Identify which cell holds the provided text, then report its [x, y] central coordinate. 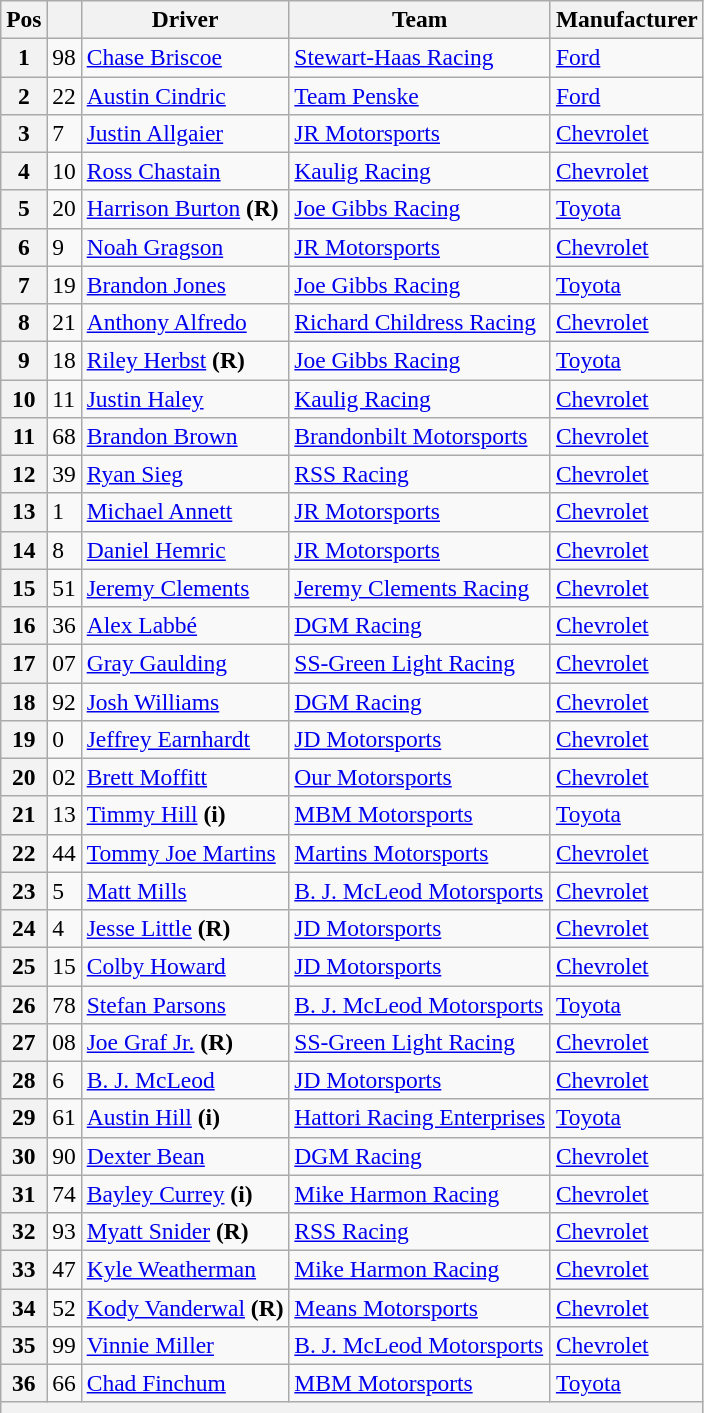
02 [64, 777]
Daniel Hemric [185, 550]
Kyle Weatherman [185, 1269]
Josh Williams [185, 701]
07 [64, 663]
34 [24, 1307]
Driver [185, 19]
27 [24, 1042]
28 [24, 1080]
Jeffrey Earnhardt [185, 739]
16 [24, 625]
98 [64, 57]
Stewart-Haas Racing [420, 57]
Michael Annett [185, 512]
Stefan Parsons [185, 1004]
Chad Finchum [185, 1383]
12 [24, 474]
Harrison Burton (R) [185, 209]
17 [24, 663]
39 [64, 474]
Means Motorsports [420, 1307]
08 [64, 1042]
Riley Herbst (R) [185, 360]
Martins Motorsports [420, 853]
Vinnie Miller [185, 1345]
Hattori Racing Enterprises [420, 1118]
Team Penske [420, 95]
Dexter Bean [185, 1156]
23 [24, 891]
47 [64, 1269]
61 [64, 1118]
Justin Allgaier [185, 133]
Bayley Currey (i) [185, 1194]
32 [24, 1231]
Matt Mills [185, 891]
90 [64, 1156]
Our Motorsports [420, 777]
Brandon Jones [185, 285]
0 [64, 739]
Gray Gaulding [185, 663]
52 [64, 1307]
Brett Moffitt [185, 777]
Brandonbilt Motorsports [420, 436]
B. J. McLeod [185, 1080]
68 [64, 436]
Ross Chastain [185, 171]
30 [24, 1156]
35 [24, 1345]
29 [24, 1118]
51 [64, 588]
Joe Graf Jr. (R) [185, 1042]
93 [64, 1231]
Tommy Joe Martins [185, 853]
26 [24, 1004]
Austin Cindric [185, 95]
Richard Childress Racing [420, 322]
Pos [24, 19]
24 [24, 928]
Brandon Brown [185, 436]
92 [64, 701]
Noah Gragson [185, 247]
Myatt Snider (R) [185, 1231]
Kody Vanderwal (R) [185, 1307]
44 [64, 853]
Timmy Hill (i) [185, 815]
Jeremy Clements [185, 588]
Jeremy Clements Racing [420, 588]
Anthony Alfredo [185, 322]
33 [24, 1269]
78 [64, 1004]
74 [64, 1194]
Manufacturer [626, 19]
Justin Haley [185, 398]
2 [24, 95]
Austin Hill (i) [185, 1118]
Ryan Sieg [185, 474]
Chase Briscoe [185, 57]
99 [64, 1345]
Team [420, 19]
66 [64, 1383]
3 [24, 133]
14 [24, 550]
Jesse Little (R) [185, 928]
Colby Howard [185, 966]
25 [24, 966]
Alex Labbé [185, 625]
31 [24, 1194]
